Output the (X, Y) coordinate of the center of the cell containing the given text.  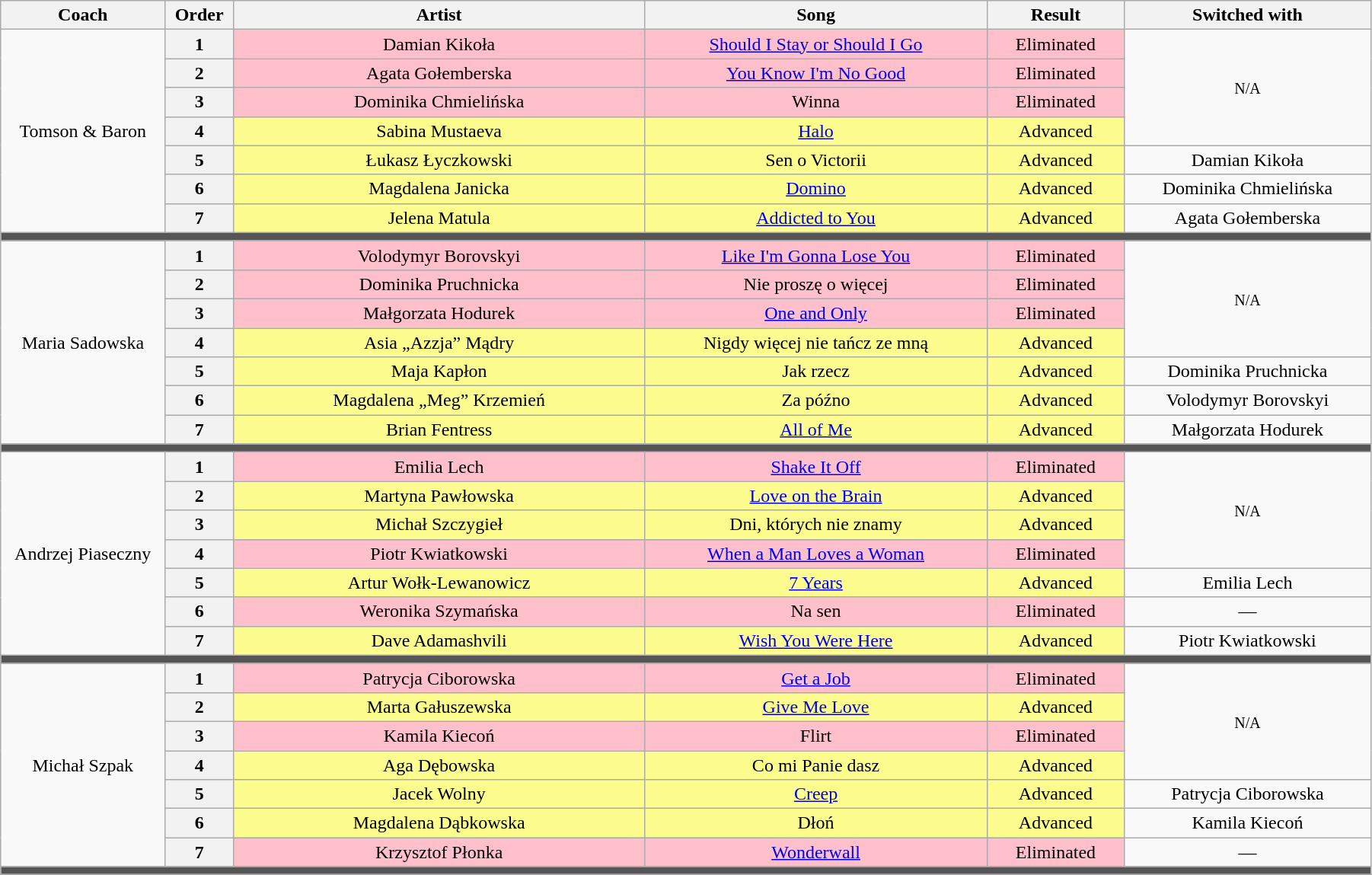
Artur Wołk-Lewanowicz (439, 583)
Łukasz Łyczkowski (439, 160)
Michał Szczygieł (439, 525)
Halo (816, 131)
Magdalena Dąbkowska (439, 823)
Dave Adamashvili (439, 640)
Winna (816, 102)
Asia „Azzja” Mądry (439, 342)
Switched with (1247, 15)
Creep (816, 794)
Tomson & Baron (83, 131)
Domino (816, 189)
Na sen (816, 612)
Brian Fentress (439, 430)
Shake It Off (816, 467)
Wonderwall (816, 852)
Andrzej Piaseczny (83, 554)
Song (816, 15)
Za późno (816, 401)
Should I Stay or Should I Go (816, 44)
Love on the Brain (816, 496)
Michał Szpak (83, 765)
Sen o Victorii (816, 160)
All of Me (816, 430)
Artist (439, 15)
Magdalena „Meg” Krzemień (439, 401)
One and Only (816, 313)
Weronika Szymańska (439, 612)
Marta Gałuszewska (439, 707)
Order (199, 15)
Jelena Matula (439, 218)
Flirt (816, 736)
Addicted to You (816, 218)
Wish You Were Here (816, 640)
Martyna Pawłowska (439, 496)
Dni, których nie znamy (816, 525)
Maja Kapłon (439, 372)
Jacek Wolny (439, 794)
Aga Dębowska (439, 765)
When a Man Loves a Woman (816, 554)
7 Years (816, 583)
You Know I'm No Good (816, 73)
Get a Job (816, 678)
Dłoń (816, 823)
Nigdy więcej nie tańcz ze mną (816, 342)
Sabina Mustaeva (439, 131)
Maria Sadowska (83, 342)
Magdalena Janicka (439, 189)
Result (1055, 15)
Coach (83, 15)
Jak rzecz (816, 372)
Give Me Love (816, 707)
Co mi Panie dasz (816, 765)
Nie proszę o więcej (816, 284)
Like I'm Gonna Lose You (816, 255)
Krzysztof Płonka (439, 852)
